Find where the given text appears and provide that cell's center as [X, Y] coordinate. 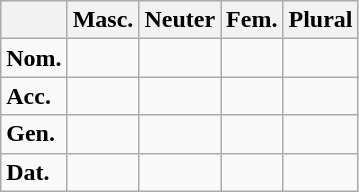
Nom. [34, 58]
Masc. [103, 20]
Acc. [34, 96]
Gen. [34, 134]
Plural [320, 20]
Neuter [180, 20]
Fem. [252, 20]
Dat. [34, 172]
